Return the (X, Y) coordinate for the center point of the cell that contains the specified text.  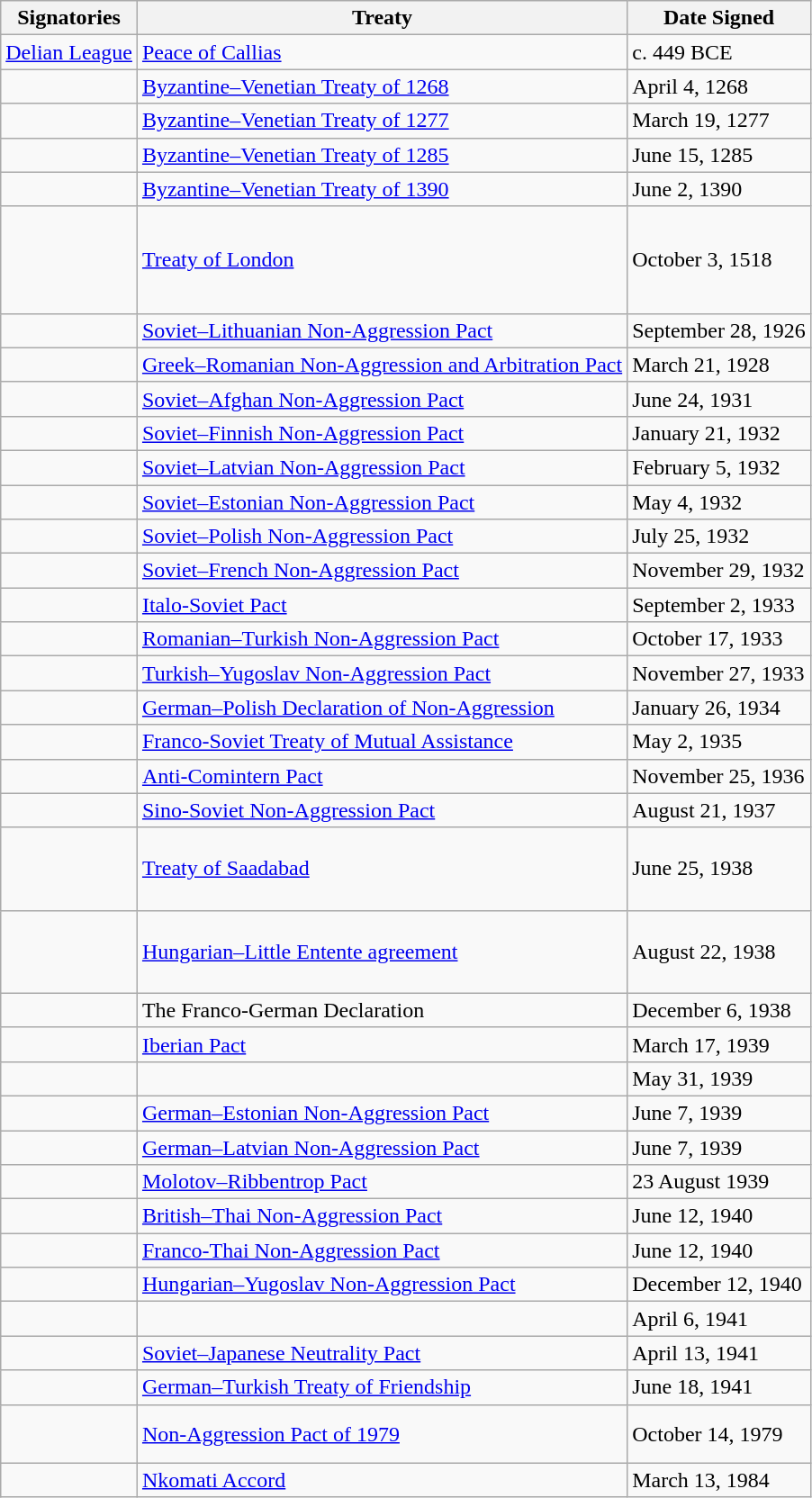
Date Signed (719, 18)
Soviet–Estonian Non-Aggression Pact (382, 501)
German–Estonian Non-Aggression Pact (382, 1113)
British–Thai Non-Aggression Pact (382, 1216)
Byzantine–Venetian Treaty of 1285 (382, 155)
April 4, 1268 (719, 86)
Iberian Pact (382, 1044)
July 25, 1932 (719, 537)
Soviet–Polish Non-Aggression Pact (382, 537)
November 25, 1936 (719, 776)
Byzantine–Venetian Treaty of 1390 (382, 189)
c. 449 BCE (719, 52)
Nkomati Accord (382, 1480)
March 13, 1984 (719, 1480)
Delian League (69, 52)
December 6, 1938 (719, 1010)
December 12, 1940 (719, 1285)
Sino-Soviet Non-Aggression Pact (382, 810)
Treaty (382, 18)
Hungarian–Little Entente agreement (382, 952)
Byzantine–Venetian Treaty of 1277 (382, 121)
German–Polish Declaration of Non-Aggression (382, 708)
February 5, 1932 (719, 467)
May 31, 1939 (719, 1078)
November 29, 1932 (719, 571)
March 21, 1928 (719, 365)
May 4, 1932 (719, 501)
March 17, 1939 (719, 1044)
Soviet–Lithuanian Non-Aggression Pact (382, 330)
January 21, 1932 (719, 433)
Soviet–French Non-Aggression Pact (382, 571)
Non-Aggression Pact of 1979 (382, 1433)
Hungarian–Yugoslav Non-Aggression Pact (382, 1285)
Byzantine–Venetian Treaty of 1268 (382, 86)
April 13, 1941 (719, 1353)
June 25, 1938 (719, 869)
Soviet–Japanese Neutrality Pact (382, 1353)
Soviet–Finnish Non-Aggression Pact (382, 433)
October 3, 1518 (719, 259)
Peace of Callias (382, 52)
September 28, 1926 (719, 330)
Franco-Soviet Treaty of Mutual Assistance (382, 742)
German–Latvian Non-Aggression Pact (382, 1148)
June 15, 1285 (719, 155)
Turkish–Yugoslav Non-Aggression Pact (382, 673)
August 21, 1937 (719, 810)
September 2, 1933 (719, 605)
23 August 1939 (719, 1182)
October 17, 1933 (719, 639)
Treaty of Saadabad (382, 869)
October 14, 1979 (719, 1433)
Soviet–Afghan Non-Aggression Pact (382, 399)
January 26, 1934 (719, 708)
June 18, 1941 (719, 1387)
Treaty of London (382, 259)
June 2, 1390 (719, 189)
The Franco-German Declaration (382, 1010)
May 2, 1935 (719, 742)
Greek–Romanian Non-Aggression and Arbitration Pact (382, 365)
November 27, 1933 (719, 673)
June 24, 1931 (719, 399)
Molotov–Ribbentrop Pact (382, 1182)
German–Turkish Treaty of Friendship (382, 1387)
March 19, 1277 (719, 121)
Signatories (69, 18)
Franco-Thai Non-Aggression Pact (382, 1250)
Anti-Comintern Pact (382, 776)
Soviet–Latvian Non-Aggression Pact (382, 467)
April 6, 1941 (719, 1319)
August 22, 1938 (719, 952)
Romanian–Turkish Non-Aggression Pact (382, 639)
Italo-Soviet Pact (382, 605)
